From the cell containing the given text, extract its center point as [x, y] coordinate. 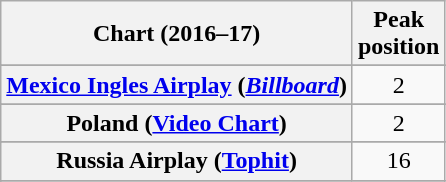
Poland (Video Chart) [177, 123]
Russia Airplay (Tophit) [177, 161]
16 [398, 161]
Chart (2016–17) [177, 34]
Peakposition [398, 34]
Mexico Ingles Airplay (Billboard) [177, 85]
